Identify which cell holds the provided text, then report its [X, Y] central coordinate. 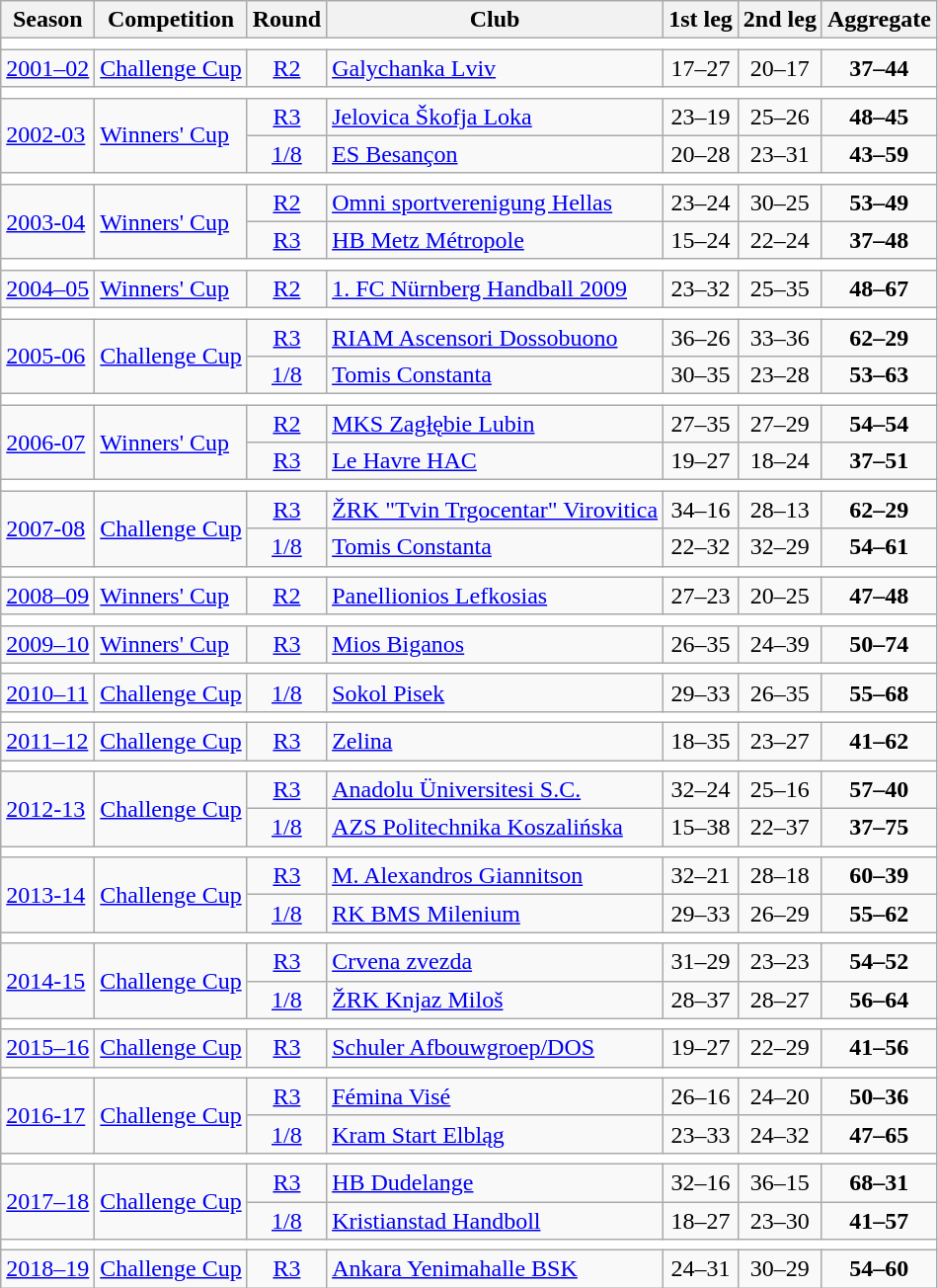
2003-04 [47, 221]
2006-07 [47, 443]
53–49 [879, 202]
Mios Biganos [496, 644]
28–37 [701, 1000]
23–30 [780, 1220]
Galychanka Lviv [496, 68]
32–29 [780, 547]
37–51 [879, 461]
Competition [171, 20]
2002-03 [47, 135]
HB Metz Métropole [496, 240]
22–29 [780, 1048]
2010–11 [47, 692]
53–63 [879, 375]
22–37 [780, 828]
RK BMS Milenium [496, 914]
ŽRK "Tvin Trgocentar" Virovitica [496, 510]
23–28 [780, 375]
32–24 [701, 790]
Zelina [496, 741]
32–16 [701, 1182]
41–57 [879, 1220]
24–31 [701, 1269]
15–24 [701, 240]
20–25 [780, 596]
41–62 [879, 741]
47–65 [879, 1134]
54–54 [879, 424]
HB Dudelange [496, 1182]
23–19 [701, 117]
Kram Start Elbląg [496, 1134]
23–31 [780, 154]
MKS Zagłębie Lubin [496, 424]
2013-14 [47, 895]
2005-06 [47, 356]
23–27 [780, 741]
33–36 [780, 337]
32–21 [701, 876]
24–39 [780, 644]
25–16 [780, 790]
15–38 [701, 828]
25–26 [780, 117]
2014-15 [47, 981]
Club [496, 20]
27–23 [701, 596]
Round [286, 20]
26–16 [701, 1096]
36–15 [780, 1182]
48–45 [879, 117]
2008–09 [47, 596]
Anadolu Üniversitesi S.C. [496, 790]
30–29 [780, 1269]
25–35 [780, 288]
Ankara Yenimahalle BSK [496, 1269]
54–61 [879, 547]
50–74 [879, 644]
37–75 [879, 828]
54–52 [879, 962]
18–35 [701, 741]
2015–16 [47, 1048]
54–60 [879, 1269]
18–24 [780, 461]
23–33 [701, 1134]
1. FC Nürnberg Handball 2009 [496, 288]
Sokol Pisek [496, 692]
28–27 [780, 1000]
2018–19 [47, 1269]
17–27 [701, 68]
55–68 [879, 692]
Panellionios Lefkosias [496, 596]
23–24 [701, 202]
AZS Politechnika Koszalińska [496, 828]
2001–02 [47, 68]
23–23 [780, 962]
27–35 [701, 424]
57–40 [879, 790]
36–26 [701, 337]
M. Alexandros Giannitson [496, 876]
28–18 [780, 876]
26–29 [780, 914]
2004–05 [47, 288]
20–17 [780, 68]
37–48 [879, 240]
Omni sportverenigung Hellas [496, 202]
Crvena zvezda [496, 962]
2nd leg [780, 20]
55–62 [879, 914]
43–59 [879, 154]
Fémina Visé [496, 1096]
24–20 [780, 1096]
20–28 [701, 154]
Aggregate [879, 20]
2007-08 [47, 528]
24–32 [780, 1134]
34–16 [701, 510]
Jelovica Škofja Loka [496, 117]
Le Havre HAC [496, 461]
2009–10 [47, 644]
22–24 [780, 240]
2016-17 [47, 1115]
22–32 [701, 547]
31–29 [701, 962]
RIAM Ascensori Dossobuono [496, 337]
2012-13 [47, 809]
23–32 [701, 288]
30–25 [780, 202]
2017–18 [47, 1201]
Schuler Afbouwgroep/DOS [496, 1048]
41–56 [879, 1048]
ŽRK Knjaz Miloš [496, 1000]
27–29 [780, 424]
ES Besançon [496, 154]
Kristianstad Handboll [496, 1220]
48–67 [879, 288]
50–36 [879, 1096]
Season [47, 20]
37–44 [879, 68]
18–27 [701, 1220]
68–31 [879, 1182]
47–48 [879, 596]
28–13 [780, 510]
56–64 [879, 1000]
60–39 [879, 876]
30–35 [701, 375]
2011–12 [47, 741]
1st leg [701, 20]
